Extract the (x, y) coordinate from the center of the cell holding the provided text.  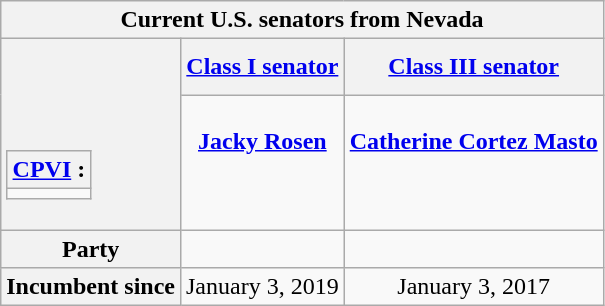
Class III senator (474, 67)
January 3, 2019 (262, 287)
Party (91, 249)
January 3, 2017 (474, 287)
Current U.S. senators from Nevada (302, 20)
Class I senator (262, 67)
Jacky Rosen (262, 162)
Incumbent since (91, 287)
Catherine Cortez Masto (474, 162)
